Identify which cell holds the provided text, then report its (X, Y) central coordinate. 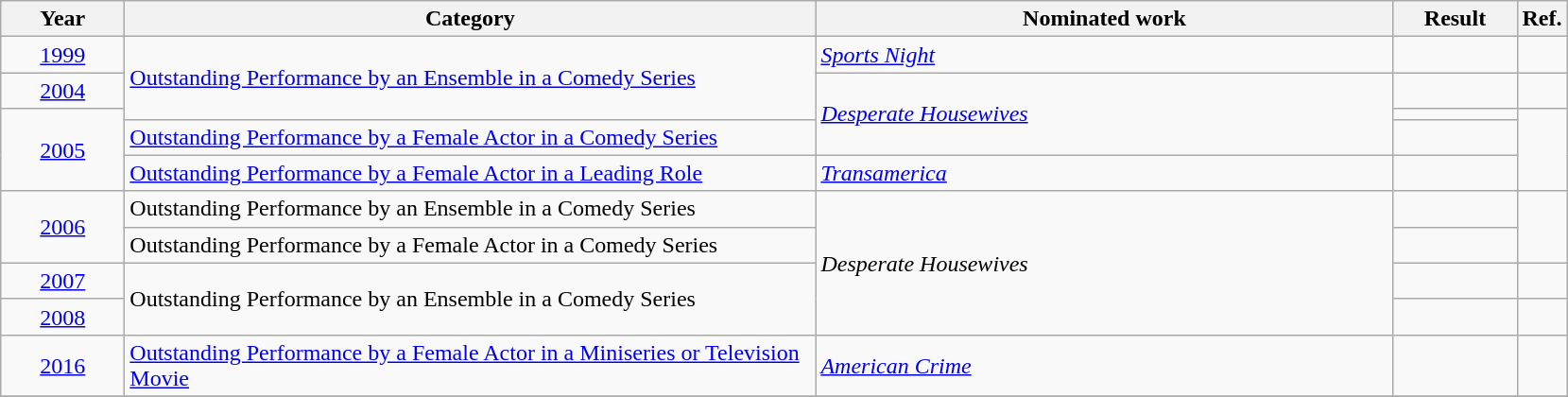
2007 (62, 281)
Transamerica (1104, 173)
Year (62, 19)
Nominated work (1104, 19)
2005 (62, 149)
2008 (62, 317)
2006 (62, 227)
2004 (62, 91)
2016 (62, 365)
Outstanding Performance by a Female Actor in a Miniseries or Television Movie (471, 365)
Result (1456, 19)
American Crime (1104, 365)
1999 (62, 55)
Ref. (1542, 19)
Outstanding Performance by a Female Actor in a Leading Role (471, 173)
Category (471, 19)
Sports Night (1104, 55)
